Determine the [x, y] coordinate at the center of the cell enclosing the given text.  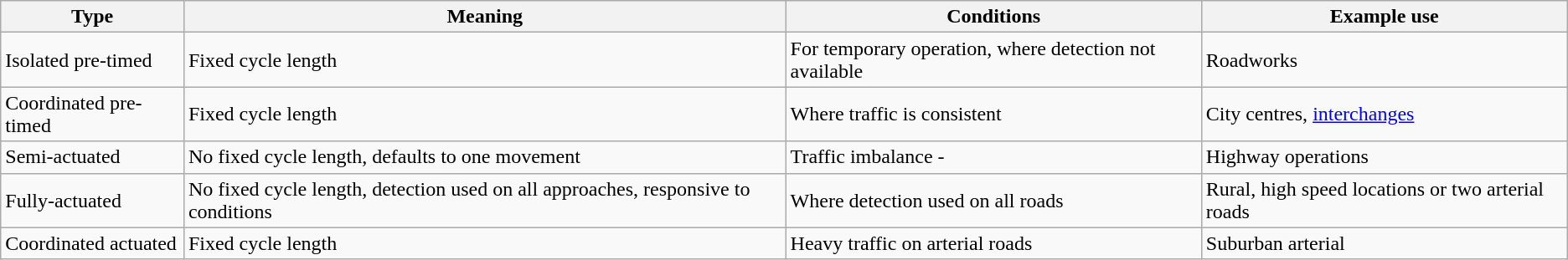
Isolated pre-timed [92, 60]
Suburban arterial [1384, 243]
Meaning [484, 17]
For temporary operation, where detection not available [993, 60]
Roadworks [1384, 60]
Where traffic is consistent [993, 114]
Traffic imbalance - [993, 157]
No fixed cycle length, defaults to one movement [484, 157]
Where detection used on all roads [993, 201]
No fixed cycle length, detection used on all approaches, responsive to conditions [484, 201]
Conditions [993, 17]
Highway operations [1384, 157]
Type [92, 17]
Coordinated pre-timed [92, 114]
City centres, interchanges [1384, 114]
Semi-actuated [92, 157]
Rural, high speed locations or two arterial roads [1384, 201]
Coordinated actuated [92, 243]
Example use [1384, 17]
Fully-actuated [92, 201]
Heavy traffic on arterial roads [993, 243]
